Return the (x, y) coordinate for the center point of the cell that contains the specified text.  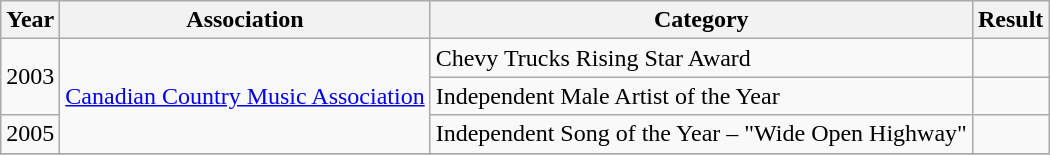
Year (30, 20)
Category (701, 20)
Association (245, 20)
Result (1010, 20)
2005 (30, 134)
2003 (30, 77)
Canadian Country Music Association (245, 96)
Chevy Trucks Rising Star Award (701, 58)
Independent Male Artist of the Year (701, 96)
Independent Song of the Year – "Wide Open Highway" (701, 134)
